For the text-containing cell, return its midpoint in [X, Y] coordinate format. 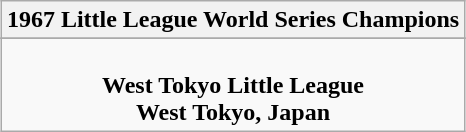
1967 Little League World Series Champions [232, 20]
West Tokyo Little LeagueWest Tokyo, Japan [232, 85]
